Extract the (x, y) coordinate from the center of the cell holding the provided text.  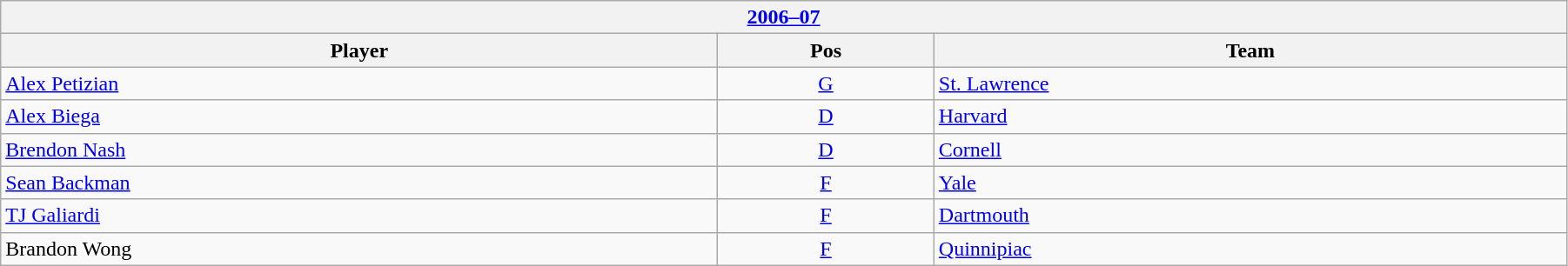
Cornell (1250, 150)
Dartmouth (1250, 216)
Yale (1250, 183)
Harvard (1250, 116)
Brandon Wong (359, 249)
Sean Backman (359, 183)
St. Lawrence (1250, 83)
Pos (827, 50)
Team (1250, 50)
Alex Petizian (359, 83)
G (827, 83)
2006–07 (784, 17)
Brendon Nash (359, 150)
TJ Galiardi (359, 216)
Player (359, 50)
Quinnipiac (1250, 249)
Alex Biega (359, 116)
